Locate the cell with the specified text and output its [X, Y] center coordinate. 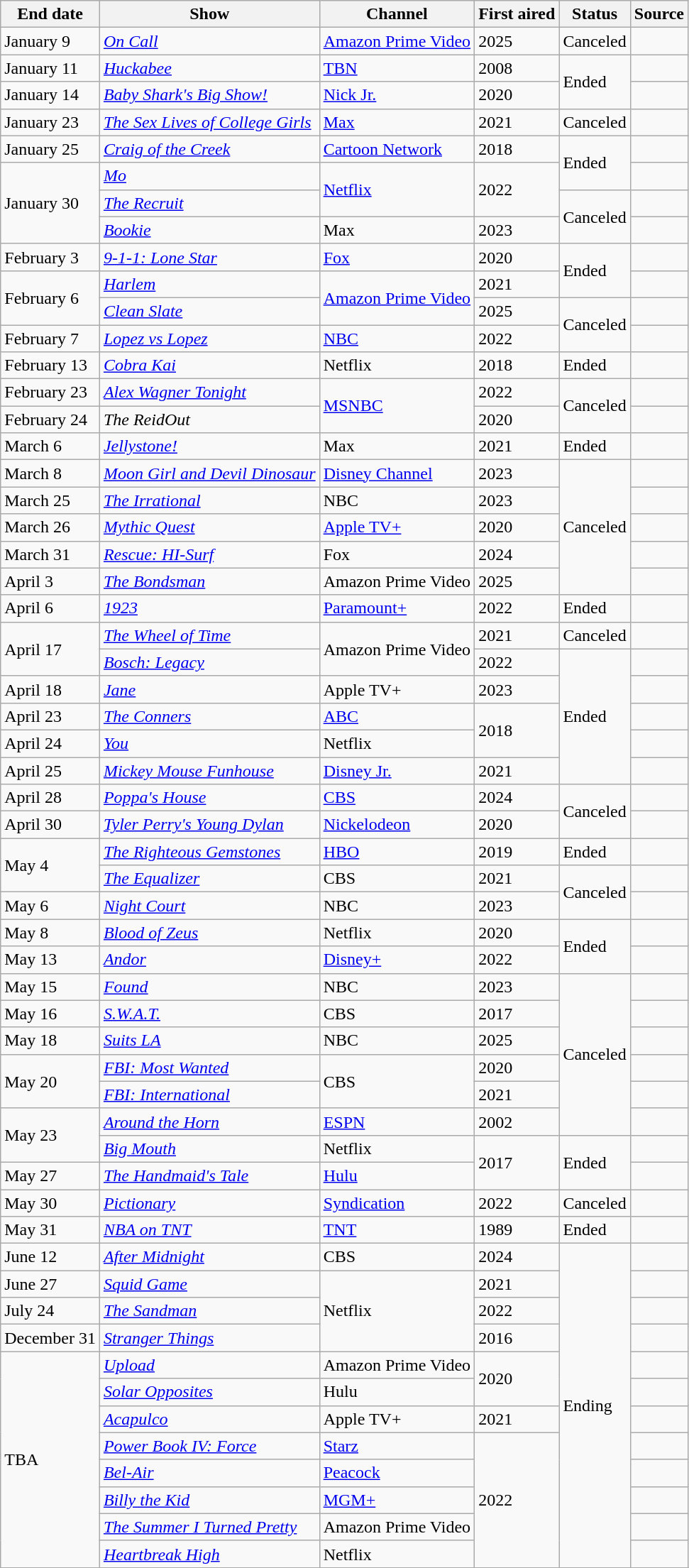
May 27 [50, 1175]
FBI: International [209, 1095]
Bel-Air [209, 1473]
2002 [517, 1122]
May 16 [50, 1014]
Moon Girl and Devil Dinosaur [209, 473]
July 24 [50, 1311]
June 27 [50, 1284]
The Handmaid's Tale [209, 1175]
May 6 [50, 906]
ABC [397, 716]
Billy the Kid [209, 1500]
January 30 [50, 203]
TNT [397, 1230]
May 18 [50, 1041]
The ReidOut [209, 420]
February 3 [50, 257]
March 25 [50, 500]
Found [209, 987]
The Sex Lives of College Girls [209, 122]
January 9 [50, 41]
January 23 [50, 122]
Stranger Things [209, 1338]
May 30 [50, 1203]
Upload [209, 1365]
April 6 [50, 608]
April 24 [50, 743]
April 3 [50, 581]
The Wheel of Time [209, 635]
The Sandman [209, 1311]
Harlem [209, 284]
TBN [397, 68]
Channel [397, 14]
June 12 [50, 1257]
Acapulco [209, 1419]
February 24 [50, 420]
Lopez vs Lopez [209, 339]
Disney Jr. [397, 770]
Mo [209, 176]
Craig of the Creek [209, 149]
1923 [209, 608]
Show [209, 14]
Ending [595, 1405]
Alex Wagner Tonight [209, 393]
Solar Opposites [209, 1392]
Starz [397, 1446]
December 31 [50, 1338]
The Recruit [209, 203]
9-1-1: Lone Star [209, 257]
January 25 [50, 149]
May 4 [50, 865]
MGM+ [397, 1500]
Tyler Perry's Young Dylan [209, 825]
HBO [397, 852]
Disney+ [397, 960]
May 23 [50, 1135]
Jellystone! [209, 446]
TBA [50, 1459]
2008 [517, 68]
March 26 [50, 527]
Heartbreak High [209, 1554]
MSNBC [397, 406]
May 8 [50, 933]
Power Book IV: Force [209, 1446]
Disney Channel [397, 473]
Bosch: Legacy [209, 662]
May 31 [50, 1230]
Cartoon Network [397, 149]
Jane [209, 689]
NBA on TNT [209, 1230]
ESPN [397, 1122]
May 20 [50, 1081]
Poppa's House [209, 798]
March 8 [50, 473]
Pictionary [209, 1203]
Source [658, 14]
January 14 [50, 95]
Baby Shark's Big Show! [209, 95]
First aired [517, 14]
End date [50, 14]
Squid Game [209, 1284]
Peacock [397, 1473]
Status [595, 14]
Around the Horn [209, 1122]
May 13 [50, 960]
On Call [209, 41]
April 17 [50, 649]
2016 [517, 1338]
Cobra Kai [209, 366]
1989 [517, 1230]
Mythic Quest [209, 527]
Mickey Mouse Funhouse [209, 770]
Clean Slate [209, 311]
The Equalizer [209, 879]
Huckabee [209, 68]
Nickelodeon [397, 825]
Syndication [397, 1203]
FBI: Most Wanted [209, 1068]
The Bondsman [209, 581]
May 15 [50, 987]
You [209, 743]
April 18 [50, 689]
Night Court [209, 906]
2019 [517, 852]
The Conners [209, 716]
April 28 [50, 798]
Rescue: HI-Surf [209, 554]
February 23 [50, 393]
February 13 [50, 366]
February 7 [50, 339]
Paramount+ [397, 608]
After Midnight [209, 1257]
Big Mouth [209, 1148]
Nick Jr. [397, 95]
February 6 [50, 297]
S.W.A.T. [209, 1014]
January 11 [50, 68]
Suits LA [209, 1041]
Andor [209, 960]
The Summer I Turned Pretty [209, 1527]
April 30 [50, 825]
March 6 [50, 446]
Bookie [209, 230]
March 31 [50, 554]
The Righteous Gemstones [209, 852]
April 23 [50, 716]
The Irrational [209, 500]
April 25 [50, 770]
Blood of Zeus [209, 933]
